Pinpoint the cell where the given text exists, returning its [x, y] midpoint coordinate. 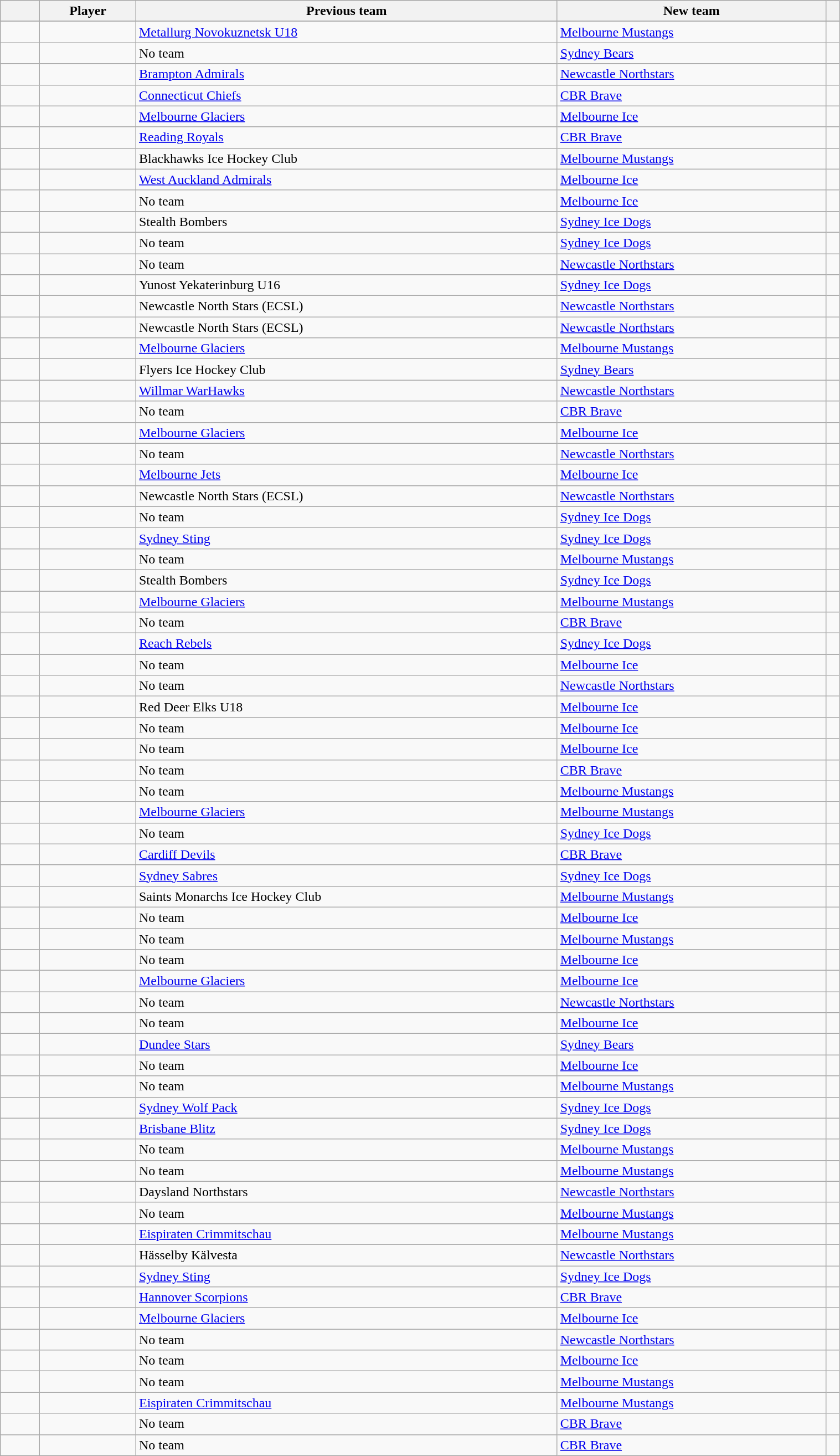
Brisbane Blitz [347, 1129]
Cardiff Devils [347, 854]
Connecticut Chiefs [347, 95]
West Auckland Admirals [347, 180]
Sydney Sabres [347, 875]
Sydney Wolf Pack [347, 1108]
Metallurg Novokuznetsk U18 [347, 32]
Flyers Ice Hockey Club [347, 370]
Blackhawks Ice Hockey Club [347, 158]
Reach Rebels [347, 644]
Dundee Stars [347, 1044]
Yunost Yekaterinburg U16 [347, 285]
Melbourne Jets [347, 475]
Saints Monarchs Ice Hockey Club [347, 896]
Willmar WarHawks [347, 391]
New team [691, 11]
Red Deer Elks U18 [347, 707]
Reading Royals [347, 137]
Player [88, 11]
Hässelby Kälvesta [347, 1255]
Previous team [347, 11]
Daysland Northstars [347, 1192]
Brampton Admirals [347, 74]
Hannover Scorpions [347, 1298]
